Pinpoint the cell where the given text exists, returning its [X, Y] midpoint coordinate. 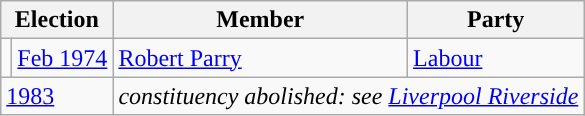
Labour [496, 58]
constituency abolished: see Liverpool Riverside [348, 96]
Robert Parry [260, 58]
Election [57, 20]
Feb 1974 [62, 58]
Member [260, 20]
Party [496, 20]
1983 [57, 96]
